Output the [x, y] coordinate of the center of the cell containing the given text.  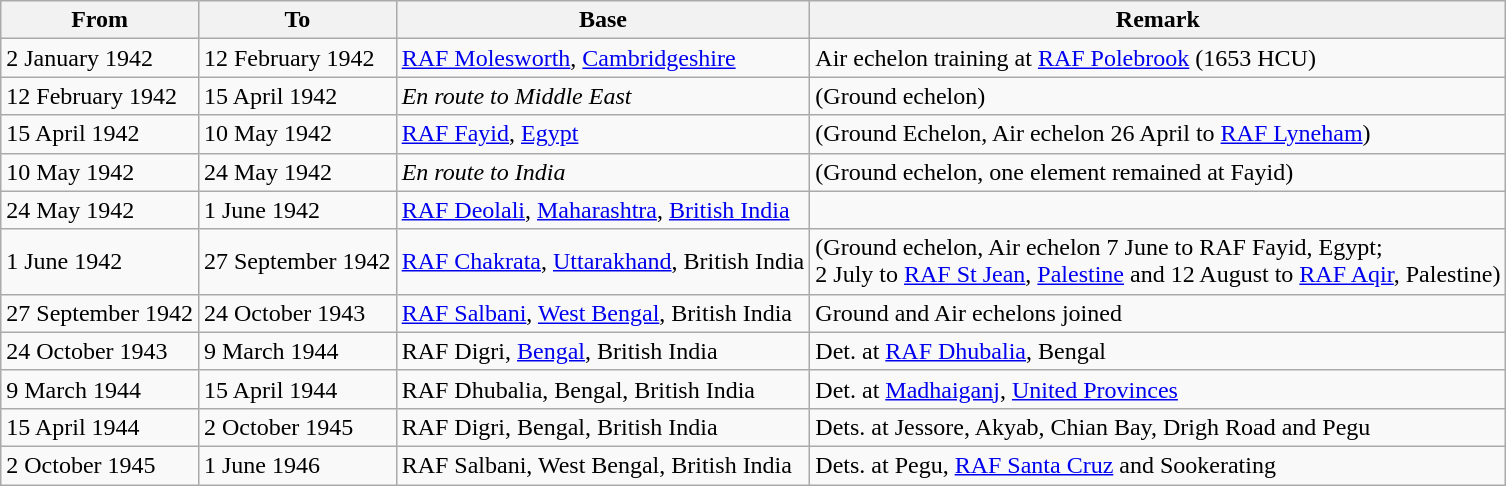
(Ground Echelon, Air echelon 26 April to RAF Lyneham) [1158, 134]
RAF Molesworth, Cambridgeshire [603, 58]
RAF Dhubalia, Bengal, British India [603, 389]
RAF Deolali, Maharashtra, British India [603, 210]
En route to Middle East [603, 96]
Det. at RAF Dhubalia, Bengal [1158, 351]
(Ground echelon, one element remained at Fayid) [1158, 172]
En route to India [603, 172]
Dets. at Pegu, RAF Santa Cruz and Sookerating [1158, 465]
(Ground echelon, Air echelon 7 June to RAF Fayid, Egypt;2 July to RAF St Jean, Palestine and 12 August to RAF Aqir, Palestine) [1158, 262]
Dets. at Jessore, Akyab, Chian Bay, Drigh Road and Pegu [1158, 427]
To [297, 20]
Ground and Air echelons joined [1158, 313]
From [100, 20]
Remark [1158, 20]
Base [603, 20]
1 June 1946 [297, 465]
2 January 1942 [100, 58]
RAF Chakrata, Uttarakhand, British India [603, 262]
Air echelon training at RAF Polebrook (1653 HCU) [1158, 58]
(Ground echelon) [1158, 96]
RAF Fayid, Egypt [603, 134]
Det. at Madhaiganj, United Provinces [1158, 389]
